From the cell containing the given text, extract its center point as (X, Y) coordinate. 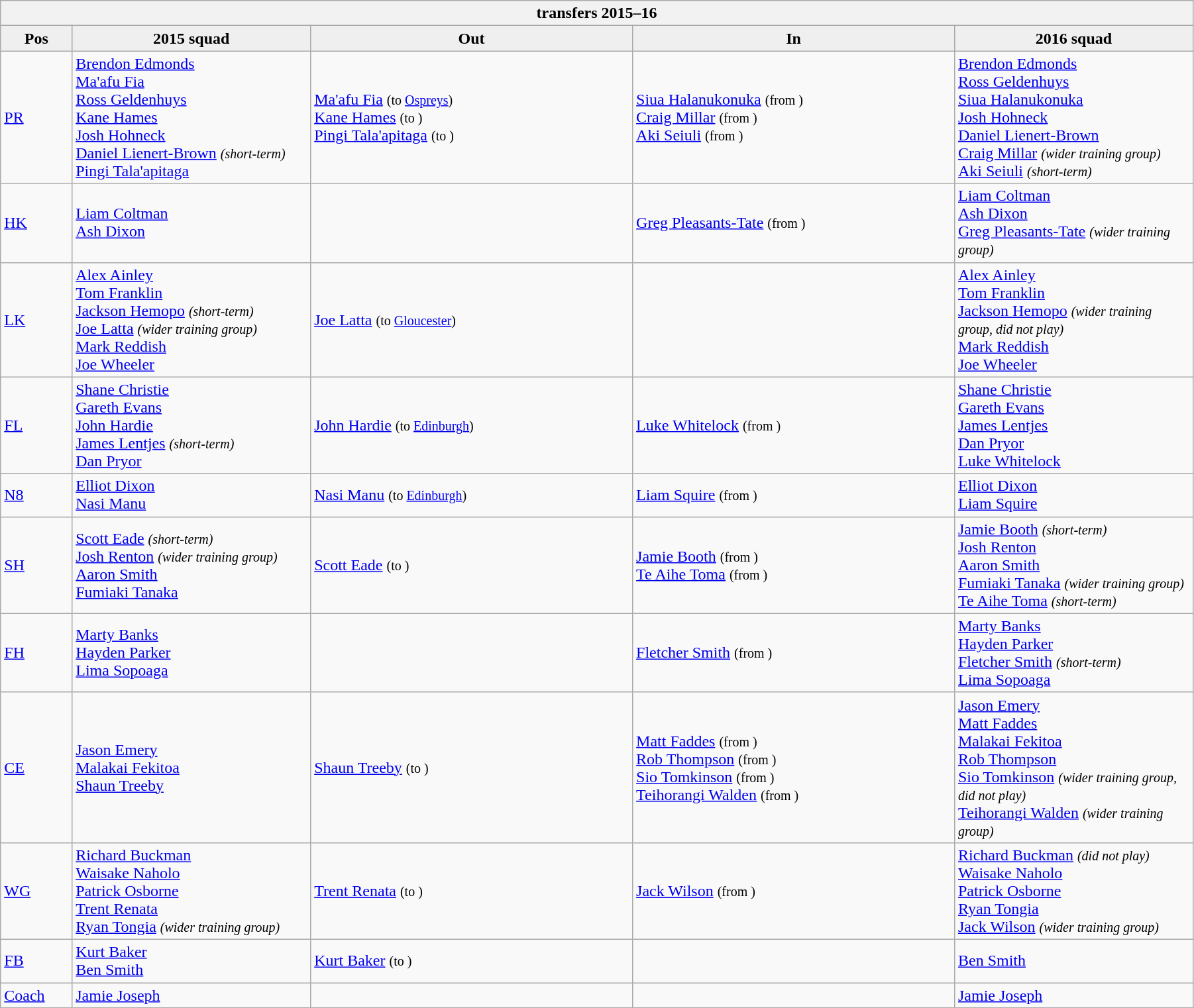
Shaun Treeby (to ) (472, 767)
Elliot DixonNasi Manu (191, 495)
Elliot DixonLiam Squire (1073, 495)
Marty BanksHayden ParkerFletcher Smith (short-term)Lima Sopoaga (1073, 653)
CE (36, 767)
Siua Halanukonuka (from ) Craig Millar (from ) Aki Seiuli (from ) (794, 117)
Liam ColtmanAsh DixonGreg Pleasants-Tate (wider training group) (1073, 223)
Brendon EdmondsMa'afu FiaRoss GeldenhuysKane HamesJosh HohneckDaniel Lienert-Brown (short-term)Pingi Tala'apitaga (191, 117)
Marty BanksHayden ParkerLima Sopoaga (191, 653)
Shane ChristieGareth EvansJohn HardieJames Lentjes (short-term)Dan Pryor (191, 425)
SH (36, 565)
Alex AinleyTom FranklinJackson Hemopo (wider training group, did not play)Mark ReddishJoe Wheeler (1073, 319)
Ma'afu Fia (to Ospreys) Kane Hames (to ) Pingi Tala'apitaga (to ) (472, 117)
Jason EmeryMalakai FekitoaShaun Treeby (191, 767)
Jamie Booth (from ) Te Aihe Toma (from ) (794, 565)
Matt Faddes (from ) Rob Thompson (from ) Sio Tomkinson (from ) Teihorangi Walden (from ) (794, 767)
Jamie Booth (short-term)Josh RentonAaron SmithFumiaki Tanaka (wider training group)Te Aihe Toma (short-term) (1073, 565)
Jason EmeryMatt FaddesMalakai FekitoaRob ThompsonSio Tomkinson (wider training group, did not play)Teihorangi Walden (wider training group) (1073, 767)
Alex AinleyTom FranklinJackson Hemopo (short-term)Joe Latta (wider training group)Mark ReddishJoe Wheeler (191, 319)
2015 squad (191, 38)
HK (36, 223)
Liam ColtmanAsh Dixon (191, 223)
LK (36, 319)
Shane ChristieGareth EvansJames LentjesDan PryorLuke Whitelock (1073, 425)
In (794, 38)
Greg Pleasants-Tate (from ) (794, 223)
Scott Eade (short-term)Josh Renton (wider training group)Aaron SmithFumiaki Tanaka (191, 565)
PR (36, 117)
transfers 2015–16 (597, 13)
Richard BuckmanWaisake NaholoPatrick OsborneTrent RenataRyan Tongia (wider training group) (191, 891)
Ben Smith (1073, 960)
Kurt Baker (to ) (472, 960)
Coach (36, 995)
Pos (36, 38)
N8 (36, 495)
Luke Whitelock (from ) (794, 425)
WG (36, 891)
FH (36, 653)
Brendon EdmondsRoss GeldenhuysSiua HalanukonukaJosh HohneckDaniel Lienert-BrownCraig Millar (wider training group)Aki Seiuli (short-term) (1073, 117)
Liam Squire (from ) (794, 495)
Richard Buckman (did not play)Waisake NaholoPatrick OsborneRyan TongiaJack Wilson (wider training group) (1073, 891)
FB (36, 960)
Trent Renata (to ) (472, 891)
Fletcher Smith (from ) (794, 653)
Nasi Manu (to Edinburgh) (472, 495)
Jack Wilson (from ) (794, 891)
Scott Eade (to ) (472, 565)
Out (472, 38)
John Hardie (to Edinburgh) (472, 425)
Kurt BakerBen Smith (191, 960)
2016 squad (1073, 38)
FL (36, 425)
Joe Latta (to Gloucester) (472, 319)
